Return (X, Y) of the center of cell containing provided text 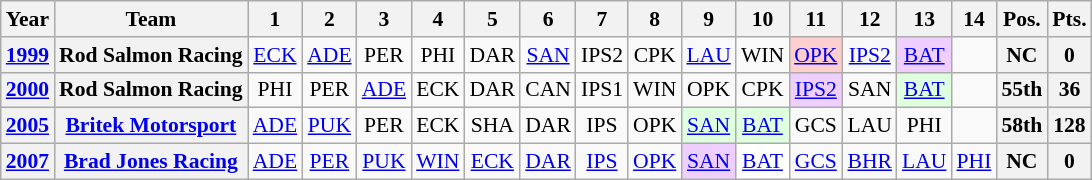
Year (28, 19)
128 (1069, 126)
6 (548, 19)
2005 (28, 126)
2000 (28, 90)
2 (329, 19)
58th (1022, 126)
7 (602, 19)
Pts. (1069, 19)
1999 (28, 55)
11 (816, 19)
Team (151, 19)
36 (1069, 90)
14 (974, 19)
12 (870, 19)
10 (762, 19)
Britek Motorsport (151, 126)
Brad Jones Racing (151, 162)
5 (492, 19)
4 (438, 19)
Pos. (1022, 19)
8 (654, 19)
1 (275, 19)
9 (708, 19)
CAN (548, 90)
13 (924, 19)
2007 (28, 162)
IPS1 (602, 90)
3 (384, 19)
55th (1022, 90)
SHA (492, 126)
BHR (870, 162)
